Return (X, Y) of the center of cell containing provided text 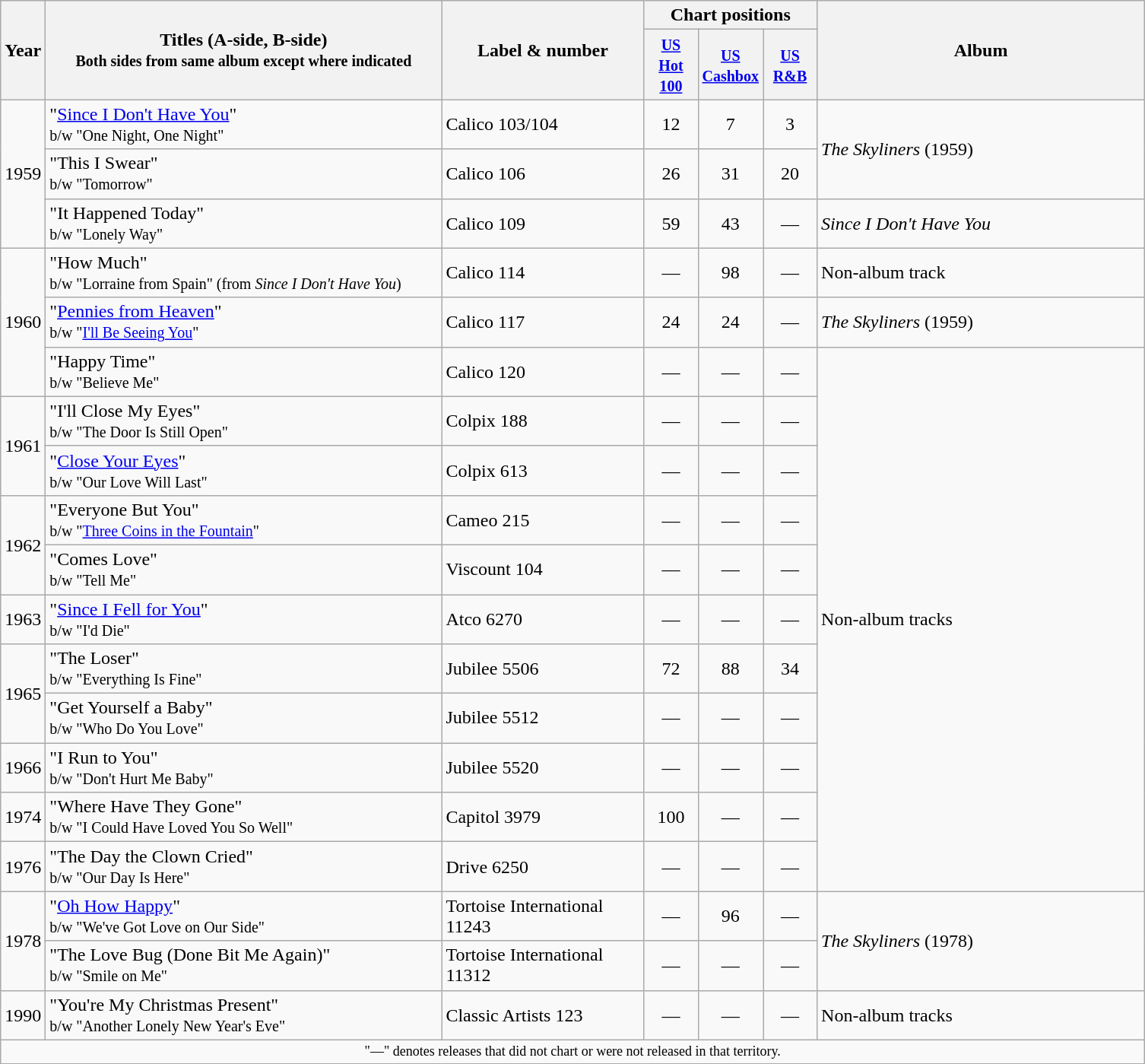
"Since I Fell for You"b/w "I'd Die" (243, 619)
Classic Artists 123 (543, 1015)
Titles (A-side, B-side)Both sides from same album except where indicated (243, 50)
Jubilee 5520 (543, 768)
Drive 6250 (543, 867)
Calico 106 (543, 173)
"Close Your Eyes"b/w "Our Love Will Last" (243, 470)
88 (731, 669)
The Skyliners (1978) (981, 941)
7 (731, 125)
1966 (23, 768)
Viscount 104 (543, 569)
Jubilee 5506 (543, 669)
"Since I Don't Have You"b/w "One Night, One Night" (243, 125)
"Pennies from Heaven"b/w "I'll Be Seeing You" (243, 322)
Calico 114 (543, 272)
Atco 6270 (543, 619)
"The Day the Clown Cried"b/w "Our Day Is Here" (243, 867)
Capitol 3979 (543, 817)
72 (671, 669)
59 (671, 224)
1965 (23, 694)
43 (731, 224)
1959 (23, 173)
20 (791, 173)
Album (981, 50)
34 (791, 669)
"It Happened Today"b/w "Lonely Way" (243, 224)
"Oh How Happy"b/w "We've Got Love on Our Side" (243, 916)
"How Much"b/w "Lorraine from Spain" (from Since I Don't Have You) (243, 272)
Colpix 613 (543, 470)
Non-album track (981, 272)
3 (791, 125)
1961 (23, 446)
Chart positions (731, 15)
Calico 120 (543, 371)
1990 (23, 1015)
Jubilee 5512 (543, 718)
Label & number (543, 50)
"You're My Christmas Present"b/w "Another Lonely New Year's Eve" (243, 1015)
US Hot 100 (671, 65)
1962 (23, 545)
Calico 103/104 (543, 125)
Cameo 215 (543, 520)
"Happy Time"b/w "Believe Me" (243, 371)
Calico 109 (543, 224)
1976 (23, 867)
Tortoise International 11243 (543, 916)
1963 (23, 619)
Year (23, 50)
96 (731, 916)
"Everyone But You"b/w "Three Coins in the Fountain" (243, 520)
"Get Yourself a Baby"b/w "Who Do You Love" (243, 718)
"The Loser"b/w "Everything Is Fine" (243, 669)
Since I Don't Have You (981, 224)
Colpix 188 (543, 421)
US Cashbox (731, 65)
98 (731, 272)
1978 (23, 941)
1974 (23, 817)
"This I Swear"b/w "Tomorrow" (243, 173)
"I'll Close My Eyes"b/w "The Door Is Still Open" (243, 421)
"Comes Love"b/w "Tell Me" (243, 569)
100 (671, 817)
"Where Have They Gone"b/w "I Could Have Loved You So Well" (243, 817)
31 (731, 173)
1960 (23, 322)
Tortoise International 11312 (543, 966)
"The Love Bug (Done Bit Me Again)"b/w "Smile on Me" (243, 966)
"I Run to You"b/w "Don't Hurt Me Baby" (243, 768)
12 (671, 125)
Calico 117 (543, 322)
26 (671, 173)
"—" denotes releases that did not chart or were not released in that territory. (573, 1051)
US R&B (791, 65)
